For the text-containing cell, return its midpoint in [X, Y] coordinate format. 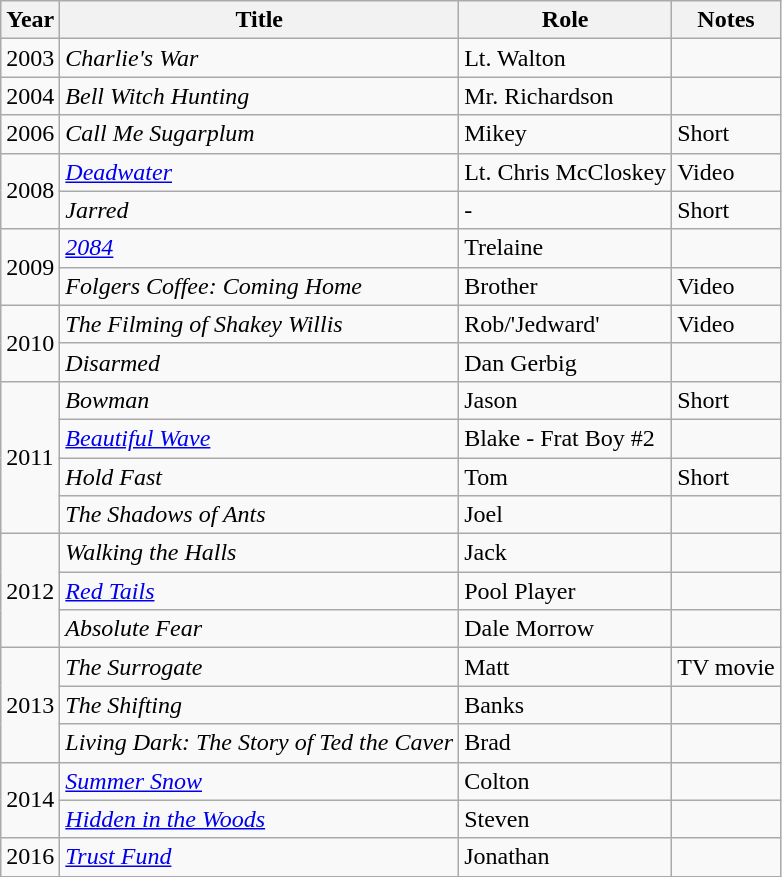
2014 [30, 800]
Pool Player [566, 591]
The Filming of Shakey Willis [260, 324]
TV movie [726, 667]
Jonathan [566, 857]
Charlie's War [260, 58]
2011 [30, 457]
- [566, 210]
2013 [30, 705]
Folgers Coffee: Coming Home [260, 286]
2004 [30, 96]
2006 [30, 134]
Disarmed [260, 362]
Trelaine [566, 248]
Blake - Frat Boy #2 [566, 438]
Mr. Richardson [566, 96]
Banks [566, 705]
Living Dark: The Story of Ted the Caver [260, 743]
Dale Morrow [566, 629]
Lt. Walton [566, 58]
2003 [30, 58]
Rob/'Jedward' [566, 324]
Bell Witch Hunting [260, 96]
Deadwater [260, 172]
Role [566, 20]
Summer Snow [260, 781]
The Shifting [260, 705]
Bowman [260, 400]
Absolute Fear [260, 629]
Joel [566, 515]
2008 [30, 191]
Year [30, 20]
2010 [30, 343]
Red Tails [260, 591]
Steven [566, 819]
2009 [30, 267]
Call Me Sugarplum [260, 134]
Brad [566, 743]
Lt. Chris McCloskey [566, 172]
Tom [566, 477]
2016 [30, 857]
Notes [726, 20]
Beautiful Wave [260, 438]
2084 [260, 248]
Walking the Halls [260, 553]
Matt [566, 667]
The Surrogate [260, 667]
Hidden in the Woods [260, 819]
Jarred [260, 210]
Dan Gerbig [566, 362]
Jason [566, 400]
Trust Fund [260, 857]
Colton [566, 781]
Title [260, 20]
Hold Fast [260, 477]
2012 [30, 591]
Jack [566, 553]
The Shadows of Ants [260, 515]
Mikey [566, 134]
Brother [566, 286]
